Output the [X, Y] coordinate of the center of the cell containing the given text.  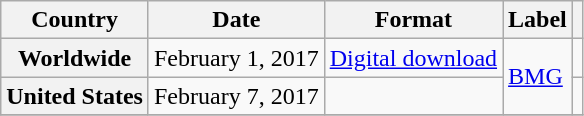
Digital download [413, 58]
Country [75, 20]
United States [75, 96]
Worldwide [75, 58]
February 7, 2017 [236, 96]
BMG [538, 77]
Format [413, 20]
February 1, 2017 [236, 58]
Label [538, 20]
Date [236, 20]
